Determine the [X, Y] coordinate at the center of the cell enclosing the given text.  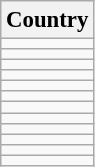
Country [48, 20]
